Find where the given text appears and provide that cell's center as [x, y] coordinate. 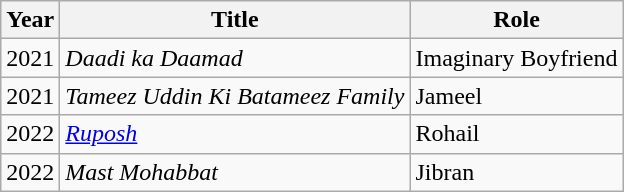
Year [30, 20]
Mast Mohabbat [235, 172]
Tameez Uddin Ki Batameez Family [235, 96]
Rohail [516, 134]
Imaginary Boyfriend [516, 58]
Jameel [516, 96]
Title [235, 20]
Daadi ka Daamad [235, 58]
Jibran [516, 172]
Ruposh [235, 134]
Role [516, 20]
